Pinpoint the cell where the given text exists, returning its (x, y) midpoint coordinate. 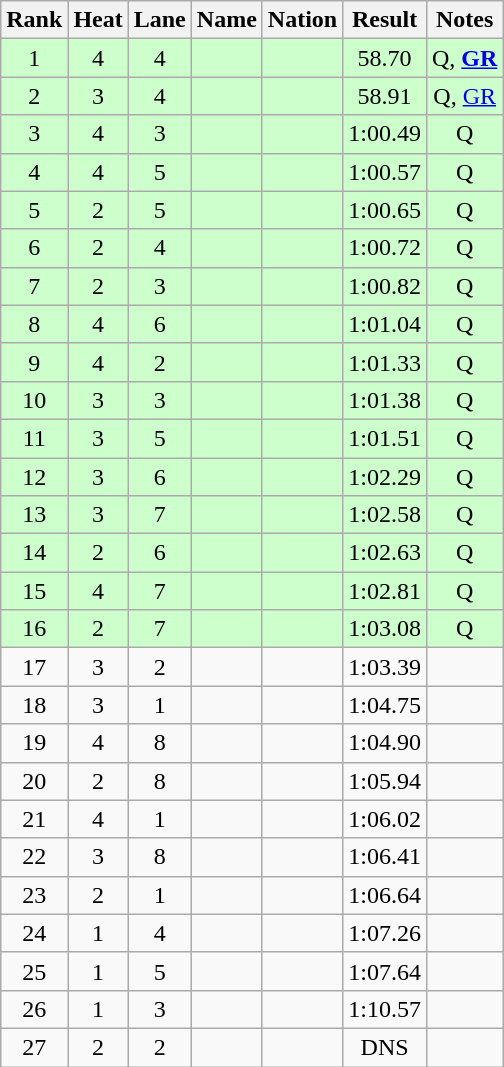
Heat (98, 20)
14 (34, 553)
1:00.65 (385, 210)
1:03.39 (385, 667)
1:06.41 (385, 857)
1:06.02 (385, 819)
12 (34, 477)
1:06.64 (385, 895)
DNS (385, 1047)
1:02.63 (385, 553)
1:07.64 (385, 971)
1:00.49 (385, 134)
1:07.26 (385, 933)
1:00.72 (385, 248)
1:04.90 (385, 743)
1:01.51 (385, 438)
1:01.38 (385, 400)
27 (34, 1047)
Lane (160, 20)
9 (34, 362)
1:01.04 (385, 324)
18 (34, 705)
Result (385, 20)
Nation (302, 20)
1:04.75 (385, 705)
19 (34, 743)
22 (34, 857)
25 (34, 971)
13 (34, 515)
17 (34, 667)
Notes (464, 20)
1:02.29 (385, 477)
1:00.82 (385, 286)
1:02.58 (385, 515)
24 (34, 933)
23 (34, 895)
Name (226, 20)
10 (34, 400)
26 (34, 1009)
58.91 (385, 96)
1:03.08 (385, 629)
Rank (34, 20)
1:00.57 (385, 172)
15 (34, 591)
1:05.94 (385, 781)
1:10.57 (385, 1009)
16 (34, 629)
21 (34, 819)
20 (34, 781)
1:01.33 (385, 362)
1:02.81 (385, 591)
11 (34, 438)
58.70 (385, 58)
